Output the [x, y] coordinate of the center of the cell containing the given text.  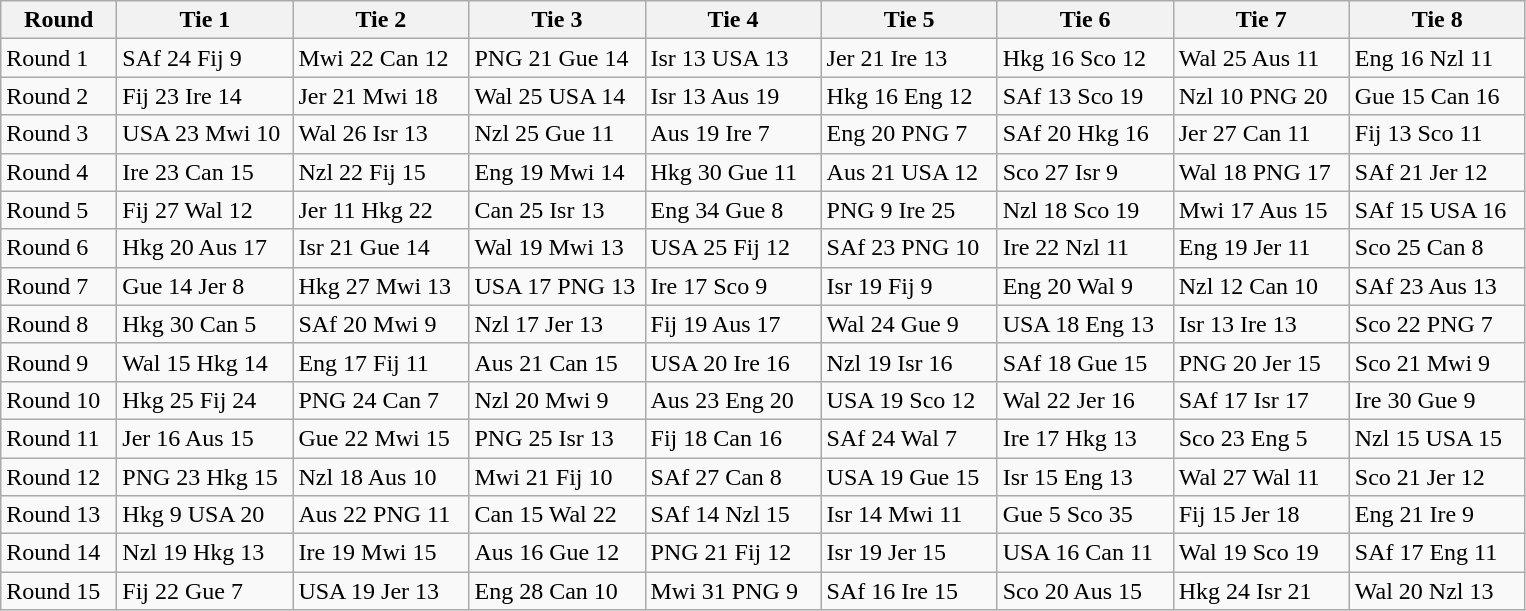
Isr 19 Fij 9 [909, 286]
Fij 13 Sco 11 [1437, 134]
Eng 19 Mwi 14 [557, 172]
Round [59, 20]
Eng 20 Wal 9 [1085, 286]
Mwi 21 Fij 10 [557, 477]
SAf 15 USA 16 [1437, 210]
Eng 28 Can 10 [557, 591]
SAf 20 Mwi 9 [381, 324]
Nzl 20 Mwi 9 [557, 400]
Wal 25 USA 14 [557, 96]
Eng 20 PNG 7 [909, 134]
Gue 14 Jer 8 [205, 286]
Jer 21 Mwi 18 [381, 96]
PNG 9 Ire 25 [909, 210]
Nzl 10 PNG 20 [1261, 96]
Isr 13 Ire 13 [1261, 324]
Hkg 25 Fij 24 [205, 400]
Fij 15 Jer 18 [1261, 515]
SAf 13 Sco 19 [1085, 96]
Round 4 [59, 172]
Isr 15 Eng 13 [1085, 477]
SAf 20 Hkg 16 [1085, 134]
Tie 8 [1437, 20]
Nzl 18 Aus 10 [381, 477]
SAf 24 Fij 9 [205, 58]
Tie 4 [733, 20]
Nzl 18 Sco 19 [1085, 210]
SAf 16 Ire 15 [909, 591]
Eng 17 Fij 11 [381, 362]
Round 3 [59, 134]
Gue 5 Sco 35 [1085, 515]
USA 20 Ire 16 [733, 362]
SAf 24 Wal 7 [909, 438]
Nzl 12 Can 10 [1261, 286]
PNG 20 Jer 15 [1261, 362]
Aus 16 Gue 12 [557, 553]
Sco 25 Can 8 [1437, 248]
Sco 21 Mwi 9 [1437, 362]
Aus 23 Eng 20 [733, 400]
Ire 30 Gue 9 [1437, 400]
Tie 3 [557, 20]
PNG 24 Can 7 [381, 400]
Eng 34 Gue 8 [733, 210]
Gue 22 Mwi 15 [381, 438]
Ire 19 Mwi 15 [381, 553]
Round 8 [59, 324]
Fij 22 Gue 7 [205, 591]
Isr 13 Aus 19 [733, 96]
Hkg 16 Eng 12 [909, 96]
Nzl 19 Hkg 13 [205, 553]
Isr 19 Jer 15 [909, 553]
Tie 1 [205, 20]
Aus 22 PNG 11 [381, 515]
Can 15 Wal 22 [557, 515]
Sco 23 Eng 5 [1261, 438]
Round 13 [59, 515]
Round 15 [59, 591]
Round 7 [59, 286]
Hkg 30 Can 5 [205, 324]
Nzl 17 Jer 13 [557, 324]
Tie 7 [1261, 20]
Wal 20 Nzl 13 [1437, 591]
Isr 14 Mwi 11 [909, 515]
SAf 18 Gue 15 [1085, 362]
USA 19 Gue 15 [909, 477]
Wal 26 Isr 13 [381, 134]
Isr 21 Gue 14 [381, 248]
Round 9 [59, 362]
Wal 22 Jer 16 [1085, 400]
Wal 24 Gue 9 [909, 324]
Ire 17 Hkg 13 [1085, 438]
Hkg 30 Gue 11 [733, 172]
SAf 17 Eng 11 [1437, 553]
USA 19 Jer 13 [381, 591]
Tie 6 [1085, 20]
SAf 27 Can 8 [733, 477]
Jer 16 Aus 15 [205, 438]
Sco 22 PNG 7 [1437, 324]
USA 19 Sco 12 [909, 400]
Jer 11 Hkg 22 [381, 210]
Ire 23 Can 15 [205, 172]
Jer 21 Ire 13 [909, 58]
Nzl 19 Isr 16 [909, 362]
Fij 18 Can 16 [733, 438]
Tie 2 [381, 20]
Round 11 [59, 438]
Wal 15 Hkg 14 [205, 362]
SAf 14 Nzl 15 [733, 515]
Eng 19 Jer 11 [1261, 248]
Aus 21 Can 15 [557, 362]
Round 6 [59, 248]
Eng 16 Nzl 11 [1437, 58]
PNG 21 Fij 12 [733, 553]
Nzl 25 Gue 11 [557, 134]
Sco 21 Jer 12 [1437, 477]
Eng 21 Ire 9 [1437, 515]
Round 10 [59, 400]
Hkg 16 Sco 12 [1085, 58]
Round 14 [59, 553]
USA 18 Eng 13 [1085, 324]
Tie 5 [909, 20]
PNG 23 Hkg 15 [205, 477]
Mwi 17 Aus 15 [1261, 210]
Aus 21 USA 12 [909, 172]
Aus 19 Ire 7 [733, 134]
Jer 27 Can 11 [1261, 134]
Mwi 22 Can 12 [381, 58]
Wal 19 Mwi 13 [557, 248]
Wal 25 Aus 11 [1261, 58]
SAf 23 Aus 13 [1437, 286]
PNG 21 Gue 14 [557, 58]
Hkg 20 Aus 17 [205, 248]
Nzl 15 USA 15 [1437, 438]
Fij 19 Aus 17 [733, 324]
Nzl 22 Fij 15 [381, 172]
USA 17 PNG 13 [557, 286]
Fij 23 Ire 14 [205, 96]
Wal 18 PNG 17 [1261, 172]
Gue 15 Can 16 [1437, 96]
USA 23 Mwi 10 [205, 134]
Hkg 24 Isr 21 [1261, 591]
Ire 17 Sco 9 [733, 286]
USA 25 Fij 12 [733, 248]
Round 1 [59, 58]
Sco 27 Isr 9 [1085, 172]
Sco 20 Aus 15 [1085, 591]
SAf 21 Jer 12 [1437, 172]
Wal 19 Sco 19 [1261, 553]
Isr 13 USA 13 [733, 58]
Round 5 [59, 210]
Round 12 [59, 477]
Fij 27 Wal 12 [205, 210]
Hkg 9 USA 20 [205, 515]
SAf 17 Isr 17 [1261, 400]
Wal 27 Wal 11 [1261, 477]
Ire 22 Nzl 11 [1085, 248]
Can 25 Isr 13 [557, 210]
Hkg 27 Mwi 13 [381, 286]
Round 2 [59, 96]
USA 16 Can 11 [1085, 553]
Mwi 31 PNG 9 [733, 591]
PNG 25 Isr 13 [557, 438]
SAf 23 PNG 10 [909, 248]
